Capture the cell that displays the provided text and extract its [X, Y] central coordinate. 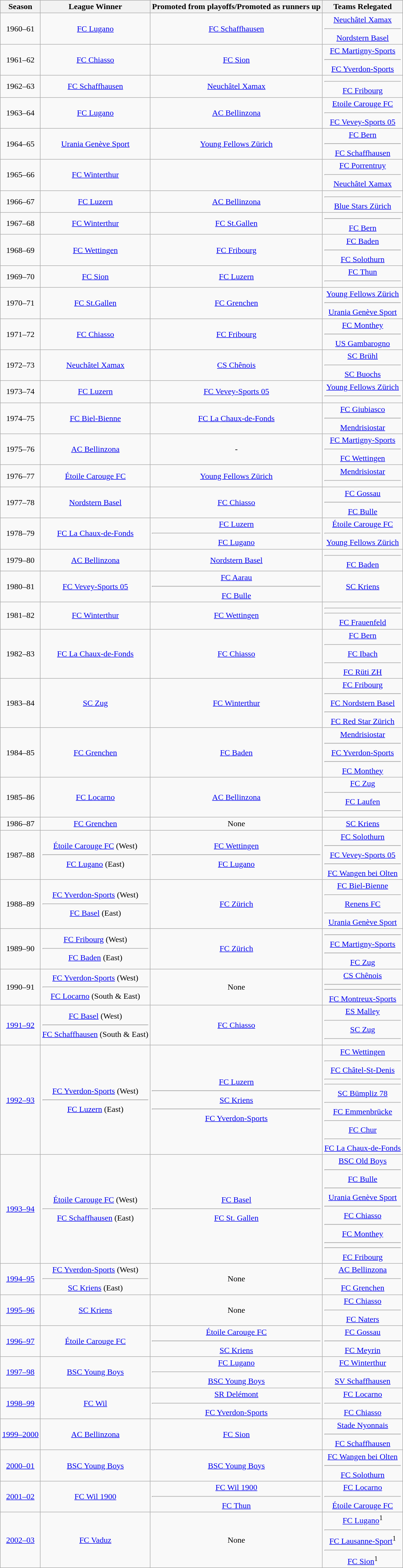
1996–97 [20, 1341]
1969–70 [20, 276]
1993–94 [20, 1209]
1971–72 [20, 334]
AC BellinzonaFC Grenchen [362, 1279]
FC Yverdon-Sports (West)FC Basel (East) [95, 904]
FC Basel (West)FC Schaffhausen (South & East) [95, 1025]
FC WettingenFC Lugano [236, 855]
2002–03 [20, 1540]
Étoile Carouge FCSC Kriens [236, 1341]
Étoile Carouge FC (West)FC Lugano (East) [95, 855]
FC Yverdon-Sports (West)FC Locarno (South & East) [95, 987]
1989–90 [20, 949]
Young Fellows ZürichUrania Genève Sport [362, 303]
1983–84 [20, 703]
FC WettingenFC Châtel-St-DenisSC Bümpliz 78FC EmmenbrückeFC ChurFC La Chaux-de-Fonds [362, 1100]
FC Martigny-SportsFC Zug [362, 949]
FC Thun [362, 276]
MendrisiostarFC Yverdon-SportsFC Monthey [362, 752]
FC Martigny-SportsFC Yverdon-Sports [362, 60]
1984–85 [20, 752]
FC BadenFC Solothurn [362, 250]
FC GossauFC Bulle [362, 502]
1994–95 [20, 1279]
1981–82 [20, 616]
FC GiubiascoMendrisiostar [362, 418]
FC Wil 1900 [95, 1496]
CS Chênois [236, 365]
1964–65 [20, 144]
1966–67 [20, 201]
1997–98 [20, 1372]
1963–64 [20, 113]
FC BernFC Schaffhausen [362, 144]
FC Vaduz [95, 1540]
1998–99 [20, 1403]
Urania Genève Sport [95, 144]
FC PorrentruyNeuchâtel Xamax [362, 175]
CS ChênoisFC Montreux-Sports [362, 987]
Season [20, 7]
FC Yverdon-Sports (West)SC Kriens (East) [95, 1279]
Etoile Carouge FCFC Vevey-Sports 05 [362, 113]
SC BrühlSC Buochs [362, 365]
1976–77 [20, 476]
FC GossauFC Meyrin [362, 1341]
1987–88 [20, 855]
FC FribourgFC Nordstern BaselFC Red Star Zürich [362, 703]
1974–75 [20, 418]
FC ZugFC Laufen [362, 797]
- [236, 449]
1986–87 [20, 824]
SC Zug [95, 703]
FC BernFC IbachFC Rüti ZH [362, 654]
Neuchâtel XamaxNordstern Basel [362, 29]
FC Biel-BienneRenens FCUrania Genève Sport [362, 904]
Étoile Carouge FC (West)FC Schaffhausen (East) [95, 1209]
2001–02 [20, 1496]
FC LuganoBSC Young Boys [236, 1372]
FC LuzernSC KriensFC Yverdon-Sports [236, 1100]
FC Biel-Bienne [95, 418]
FC Fribourg (West)FC Baden (East) [95, 949]
FC Frauenfeld [362, 616]
1960–61 [20, 29]
FC Bern [362, 224]
FC LocarnoFC Chiasso [362, 1403]
Blue Stars Zürich [362, 201]
1972–73 [20, 365]
1968–69 [20, 250]
BSC Old BoysFC BulleUrania Genève SportFC ChiassoFC MontheyFC Fribourg [362, 1209]
FC Locarno [95, 797]
1988–89 [20, 904]
1980–81 [20, 586]
1961–62 [20, 60]
Étoile Carouge FCYoung Fellows Zürich [362, 533]
FC Wil [95, 1403]
1962–63 [20, 86]
FC MontheyUS Gambarogno [362, 334]
1970–71 [20, 303]
2000–01 [20, 1465]
1978–79 [20, 533]
ES MalleySC Zug [362, 1025]
FC Martigny-SportsFC Wettingen [362, 449]
Mendrisiostar [362, 476]
Teams Relegated [362, 7]
FC Wil 1900FC Thun [236, 1496]
1991–92 [20, 1025]
League Winner [95, 7]
1999–2000 [20, 1434]
1965–66 [20, 175]
FC AarauFC Bulle [236, 586]
1985–86 [20, 797]
FC Lugano1FC Lausanne-Sport1FC Sion1 [362, 1540]
FC Yverdon-Sports (West)FC Luzern (East) [95, 1100]
FC SolothurnFC Vevey-Sports 05FC Wangen bei Olten [362, 855]
FC LuzernFC Lugano [236, 533]
FC LocarnoÉtoile Carouge FC [362, 1496]
FC WinterthurSV Schaffhausen [362, 1372]
1979–80 [20, 560]
FC BaselFC St. Gallen [236, 1209]
SR DelémontFC Yverdon-Sports [236, 1403]
FC Wangen bei OltenFC Solothurn [362, 1465]
1995–96 [20, 1310]
Promoted from playoffs/Promoted as runners up [236, 7]
1975–76 [20, 449]
1992–93 [20, 1100]
1967–68 [20, 224]
1977–78 [20, 502]
FC ChiassoFC Naters [362, 1310]
1982–83 [20, 654]
1990–91 [20, 987]
Stade NyonnaisFC Schaffhausen [362, 1434]
1973–74 [20, 392]
